Detect which cell encompasses the target text, then output its (X, Y) center coordinate. 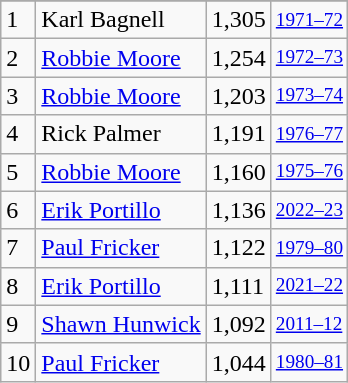
2022–23 (309, 210)
1,044 (238, 362)
1,191 (238, 134)
1,136 (238, 210)
1971–72 (309, 20)
2011–12 (309, 324)
10 (18, 362)
7 (18, 248)
1,111 (238, 286)
1979–80 (309, 248)
9 (18, 324)
1,203 (238, 96)
2021–22 (309, 286)
1 (18, 20)
1975–76 (309, 172)
2 (18, 58)
1973–74 (309, 96)
5 (18, 172)
1976–77 (309, 134)
1980–81 (309, 362)
1,160 (238, 172)
4 (18, 134)
1,254 (238, 58)
Rick Palmer (121, 134)
8 (18, 286)
1,305 (238, 20)
3 (18, 96)
1972–73 (309, 58)
6 (18, 210)
1,122 (238, 248)
1,092 (238, 324)
Karl Bagnell (121, 20)
Shawn Hunwick (121, 324)
